Output the [x, y] coordinate of the center of the cell containing the given text.  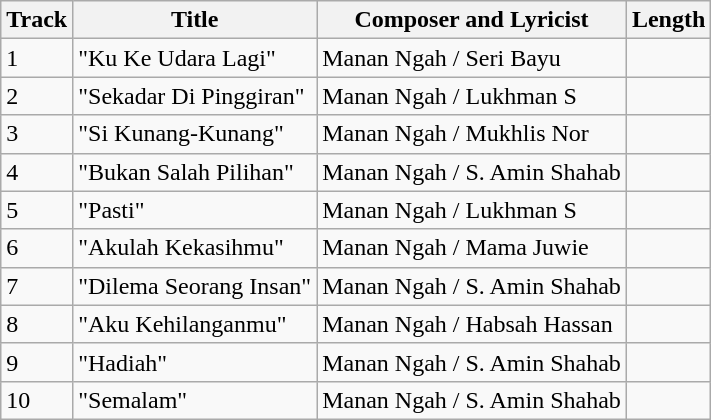
7 [37, 286]
5 [37, 210]
"Aku Kehilanganmu" [195, 324]
"Bukan Salah Pilihan" [195, 172]
3 [37, 134]
"Ku Ke Udara Lagi" [195, 58]
"Hadiah" [195, 362]
"Akulah Kekasihmu" [195, 248]
8 [37, 324]
Manan Ngah / Seri Bayu [472, 58]
Manan Ngah / Mukhlis Nor [472, 134]
1 [37, 58]
Length [668, 20]
"Si Kunang-Kunang" [195, 134]
Composer and Lyricist [472, 20]
Title [195, 20]
"Pasti" [195, 210]
Manan Ngah / Habsah Hassan [472, 324]
9 [37, 362]
4 [37, 172]
"Semalam" [195, 400]
"Dilema Seorang Insan" [195, 286]
"Sekadar Di Pinggiran" [195, 96]
6 [37, 248]
Manan Ngah / Mama Juwie [472, 248]
Track [37, 20]
2 [37, 96]
10 [37, 400]
